Capture the cell that displays the provided text and extract its (x, y) central coordinate. 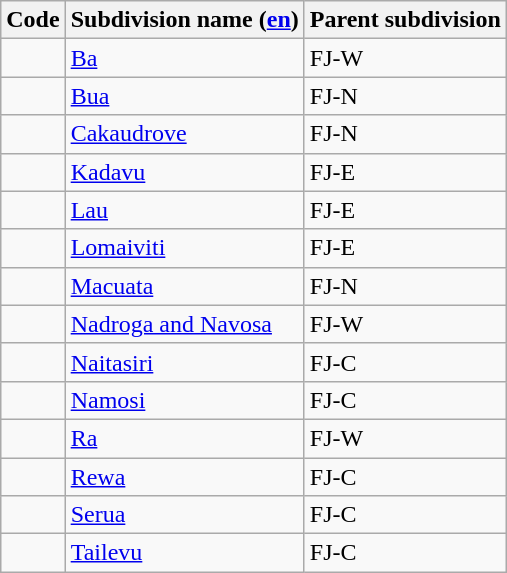
Namosi (184, 400)
Cakaudrove (184, 134)
Serua (184, 515)
Ra (184, 438)
Kadavu (184, 172)
Lau (184, 210)
Lomaiviti (184, 248)
Nadroga and Navosa (184, 324)
Parent subdivision (405, 20)
Subdivision name (en) (184, 20)
Bua (184, 96)
Tailevu (184, 553)
Macuata (184, 286)
Ba (184, 58)
Code (33, 20)
Naitasiri (184, 362)
Rewa (184, 477)
